Output the [x, y] coordinate of the center of the cell containing the given text.  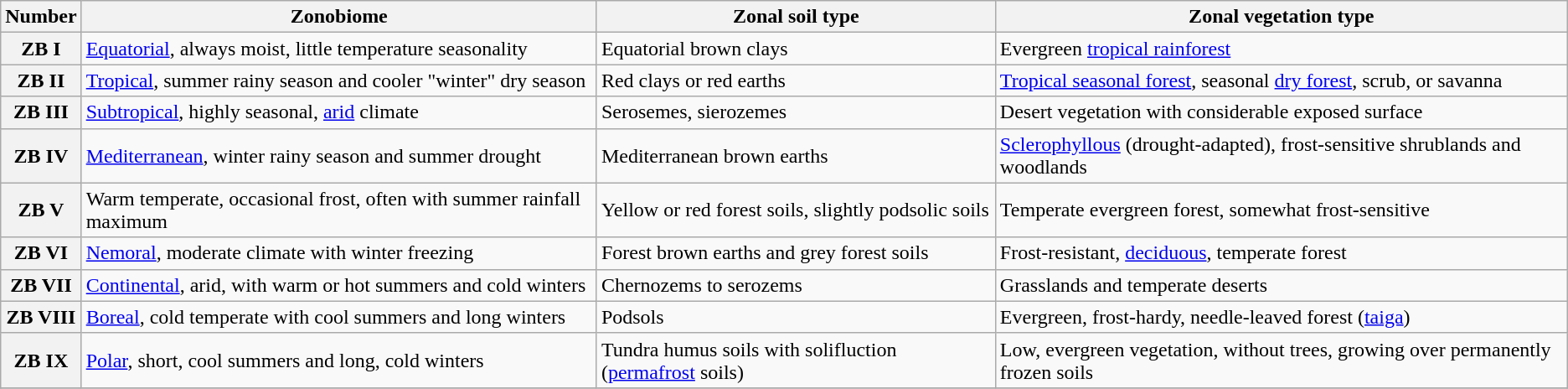
Evergreen tropical rainforest [1282, 49]
ZB VII [41, 285]
ZB I [41, 49]
Desert vegetation with considerable exposed surface [1282, 112]
Boreal, cold temperate with cool summers and long winters [338, 317]
Mediterranean brown earths [796, 156]
Evergreen, frost-hardy, needle-leaved forest (taiga) [1282, 317]
Subtropical, highly seasonal, arid climate [338, 112]
Mediterranean, winter rainy season and summer drought [338, 156]
Zonal vegetation type [1282, 17]
Nemoral, moderate climate with winter freezing [338, 253]
Zonobiome [338, 17]
ZB V [41, 210]
ZB II [41, 80]
Tropical seasonal forest, seasonal dry forest, scrub, or savanna [1282, 80]
ZB IX [41, 360]
Chernozems to serozems [796, 285]
ZB III [41, 112]
Tropical, summer rainy season and cooler "winter" dry season [338, 80]
Equatorial brown clays [796, 49]
Low, evergreen vegetation, without trees, growing over permanently frozen soils [1282, 360]
Podsols [796, 317]
Sclerophyllous (drought-adapted), frost-sensitive shrublands and woodlands [1282, 156]
Number [41, 17]
Equatorial, always moist, little temperature seasonality [338, 49]
ZB VI [41, 253]
Warm temperate, occasional frost, often with summer rainfall maximum [338, 210]
Zonal soil type [796, 17]
ZB IV [41, 156]
Continental, arid, with warm or hot summers and cold winters [338, 285]
Frost-resistant, deciduous, temperate forest [1282, 253]
Tundra humus soils with solifluction (permafrost soils) [796, 360]
Forest brown earths and grey forest soils [796, 253]
Temperate evergreen forest, somewhat frost-sensitive [1282, 210]
ZB VIII [41, 317]
Grasslands and temperate deserts [1282, 285]
Red clays or red earths [796, 80]
Serosemes, sierozemes [796, 112]
Polar, short, cool summers and long, cold winters [338, 360]
Yellow or red forest soils, slightly podsolic soils [796, 210]
